Search for the cell housing the specified text and yield its [x, y] center coordinate. 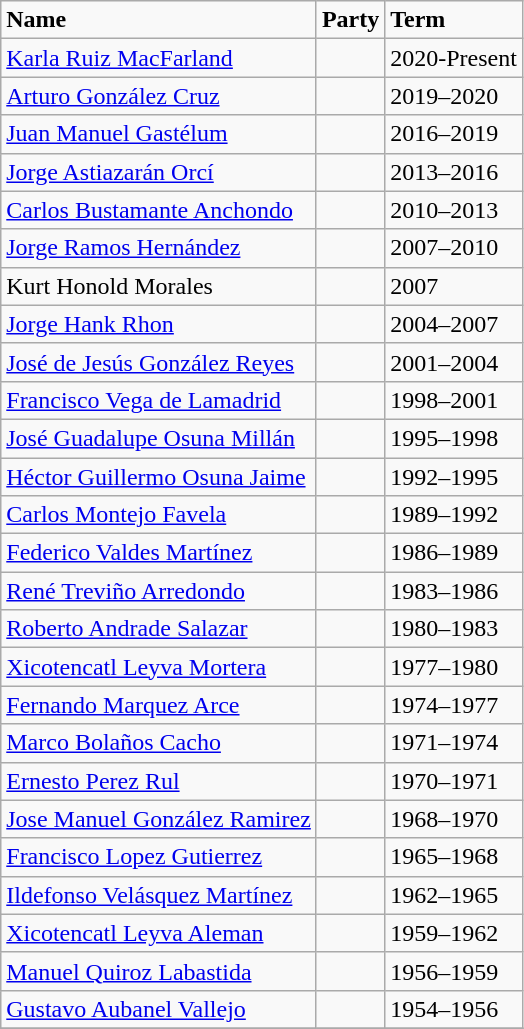
Juan Manuel Gastélum [159, 134]
José Guadalupe Osuna Millán [159, 438]
José de Jesús González Reyes [159, 362]
René Treviño Arredondo [159, 591]
1980–1983 [454, 629]
2013–2016 [454, 172]
1965–1968 [454, 857]
2007–2010 [454, 248]
1986–1989 [454, 553]
Name [159, 20]
Gustavo Aubanel Vallejo [159, 1009]
Carlos Bustamante Anchondo [159, 210]
Term [454, 20]
Arturo González Cruz [159, 96]
Jorge Astiazarán Orcí [159, 172]
2019–2020 [454, 96]
1989–1992 [454, 515]
Party [350, 20]
2016–2019 [454, 134]
2001–2004 [454, 362]
2020-Present [454, 58]
Kurt Honold Morales [159, 286]
Ildefonso Velásquez Martínez [159, 895]
1956–1959 [454, 971]
Roberto Andrade Salazar [159, 629]
Francisco Vega de Lamadrid [159, 400]
1959–1962 [454, 933]
1971–1974 [454, 743]
Fernando Marquez Arce [159, 705]
Jose Manuel González Ramirez [159, 819]
Manuel Quiroz Labastida [159, 971]
1995–1998 [454, 438]
1974–1977 [454, 705]
Ernesto Perez Rul [159, 781]
2007 [454, 286]
1962–1965 [454, 895]
2010–2013 [454, 210]
Xicotencatl Leyva Mortera [159, 667]
1968–1970 [454, 819]
1998–2001 [454, 400]
Francisco Lopez Gutierrez [159, 857]
1970–1971 [454, 781]
1983–1986 [454, 591]
Jorge Hank Rhon [159, 324]
Karla Ruiz MacFarland [159, 58]
Marco Bolaños Cacho [159, 743]
Héctor Guillermo Osuna Jaime [159, 477]
Carlos Montejo Favela [159, 515]
1992–1995 [454, 477]
Jorge Ramos Hernández [159, 248]
1977–1980 [454, 667]
Xicotencatl Leyva Aleman [159, 933]
2004–2007 [454, 324]
Federico Valdes Martínez [159, 553]
1954–1956 [454, 1009]
